Scan for the cell matching the given text and deliver its [x, y] coordinate at center. 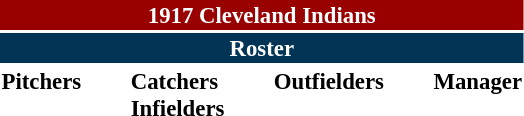
Roster [262, 48]
1917 Cleveland Indians [262, 15]
